Determine the [x, y] coordinate at the center of the cell enclosing the given text.  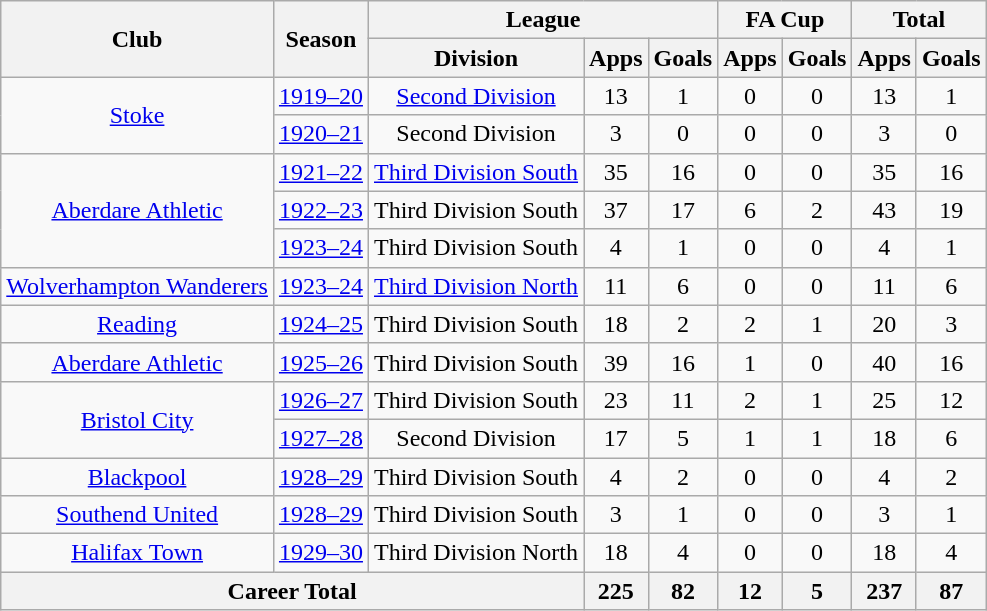
Division [476, 58]
Club [138, 39]
FA Cup [785, 20]
25 [884, 400]
Stoke [138, 115]
82 [683, 591]
1919–20 [320, 96]
20 [884, 324]
Halifax Town [138, 553]
1926–27 [320, 400]
23 [616, 400]
Total [919, 20]
Season [320, 39]
Blackpool [138, 477]
Wolverhampton Wanderers [138, 286]
19 [951, 210]
1929–30 [320, 553]
237 [884, 591]
1922–23 [320, 210]
1925–26 [320, 362]
League [542, 20]
1921–22 [320, 172]
87 [951, 591]
37 [616, 210]
39 [616, 362]
Southend United [138, 515]
225 [616, 591]
Career Total [292, 591]
Bristol City [138, 419]
Reading [138, 324]
43 [884, 210]
40 [884, 362]
1927–28 [320, 438]
1924–25 [320, 324]
1920–21 [320, 134]
